Capture the cell that displays the provided text and extract its [X, Y] central coordinate. 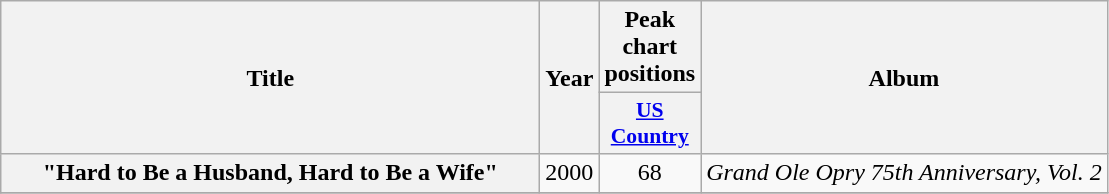
2000 [570, 173]
Grand Ole Opry 75th Anniversary, Vol. 2 [904, 173]
Year [570, 78]
USCountry [650, 124]
Peakchartpositions [650, 47]
Album [904, 78]
Title [270, 78]
"Hard to Be a Husband, Hard to Be a Wife" [270, 173]
68 [650, 173]
